Return the (X, Y) coordinate for the center point of the cell that contains the specified text.  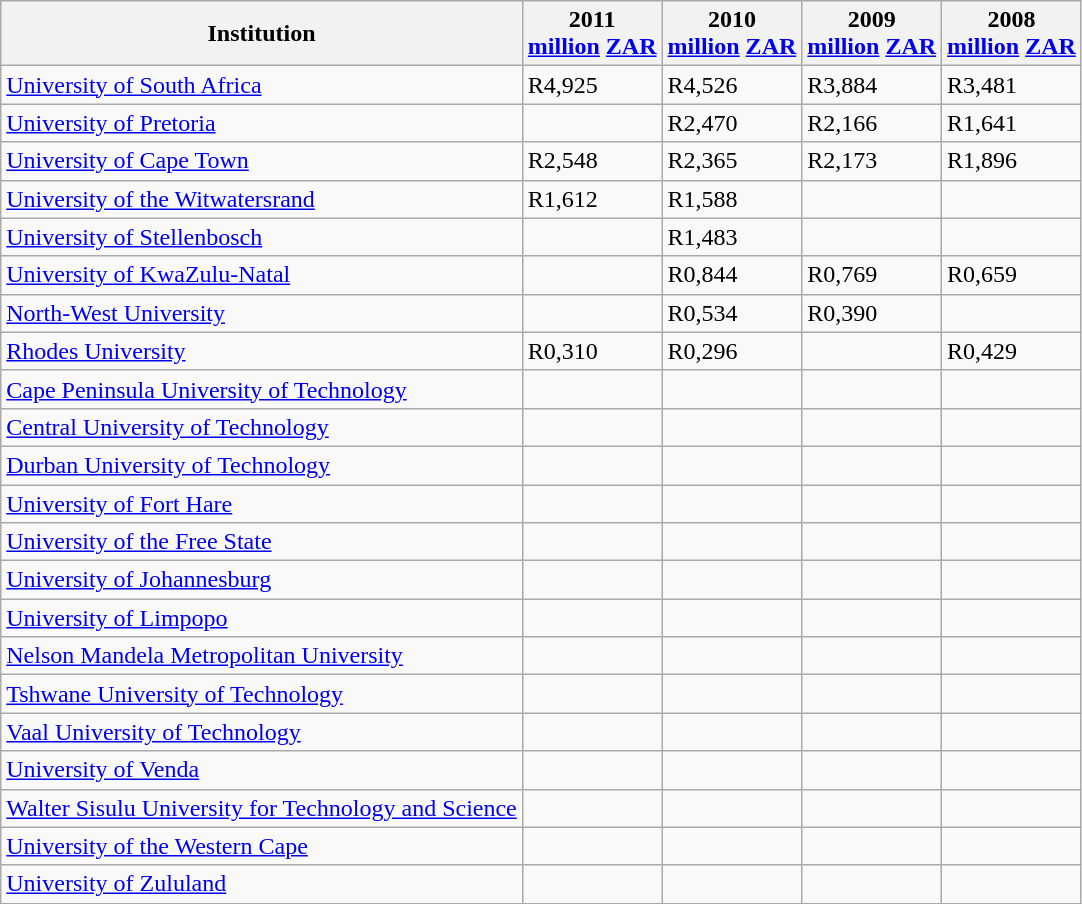
University of Venda (262, 770)
R1,612 (592, 199)
R0,534 (732, 313)
University of Pretoria (262, 123)
University of the Western Cape (262, 846)
Institution (262, 34)
University of the Free State (262, 542)
Rhodes University (262, 351)
Walter Sisulu University for Technology and Science (262, 808)
University of Stellenbosch (262, 237)
Durban University of Technology (262, 465)
R0,659 (1012, 275)
R2,365 (732, 161)
University of KwaZulu-Natal (262, 275)
Tshwane University of Technology (262, 694)
Cape Peninsula University of Technology (262, 389)
2011 million ZAR (592, 34)
R0,296 (732, 351)
Nelson Mandela Metropolitan University (262, 656)
R1,588 (732, 199)
University of Limpopo (262, 618)
R0,844 (732, 275)
2010 million ZAR (732, 34)
University of Fort Hare (262, 503)
R0,429 (1012, 351)
R3,481 (1012, 85)
R3,884 (872, 85)
R1,896 (1012, 161)
University of Zululand (262, 884)
R0,390 (872, 313)
R1,483 (732, 237)
University of the Witwatersrand (262, 199)
2008million ZAR (1012, 34)
University of South Africa (262, 85)
North-West University (262, 313)
R2,166 (872, 123)
R4,925 (592, 85)
University of Johannesburg (262, 580)
R2,470 (732, 123)
R0,310 (592, 351)
University of Cape Town (262, 161)
R4,526 (732, 85)
R1,641 (1012, 123)
R0,769 (872, 275)
R2,173 (872, 161)
R2,548 (592, 161)
2009million ZAR (872, 34)
Vaal University of Technology (262, 732)
Central University of Technology (262, 427)
